Capture the cell that displays the provided text and extract its (X, Y) central coordinate. 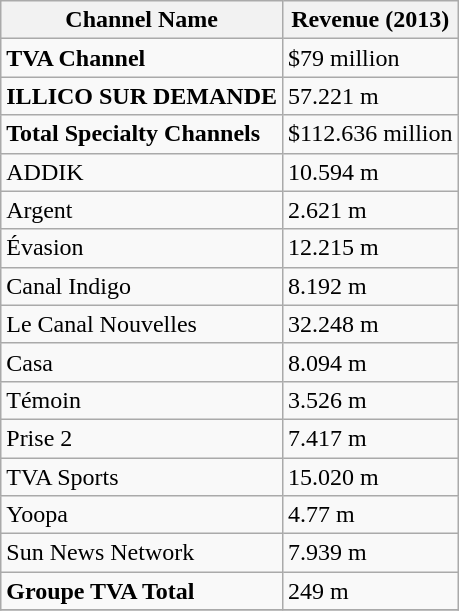
TVA Sports (142, 477)
Canal Indigo (142, 286)
Le Canal Nouvelles (142, 324)
10.594 m (371, 172)
12.215 m (371, 248)
$79 million (371, 58)
32.248 m (371, 324)
249 m (371, 591)
$112.636 million (371, 134)
Évasion (142, 248)
8.094 m (371, 362)
Sun News Network (142, 553)
Casa (142, 362)
TVA Channel (142, 58)
2.621 m (371, 210)
7.939 m (371, 553)
ILLICO SUR DEMANDE (142, 96)
Yoopa (142, 515)
Channel Name (142, 20)
57.221 m (371, 96)
Groupe TVA Total (142, 591)
7.417 m (371, 438)
4.77 m (371, 515)
Argent (142, 210)
Témoin (142, 400)
Revenue (2013) (371, 20)
3.526 m (371, 400)
Total Specialty Channels (142, 134)
Prise 2 (142, 438)
ADDIK (142, 172)
15.020 m (371, 477)
8.192 m (371, 286)
